Locate the cell with the specified text and output its [X, Y] center coordinate. 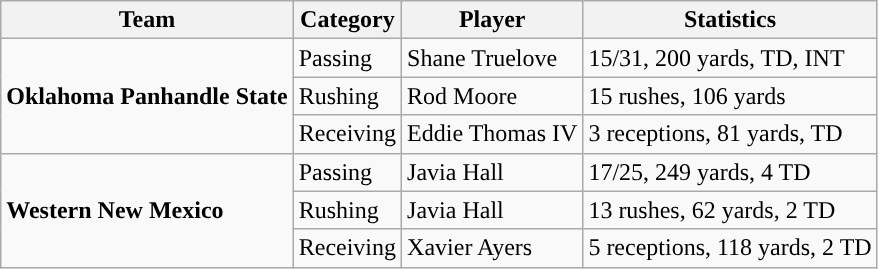
3 receptions, 81 yards, TD [730, 134]
Player [492, 20]
Western New Mexico [147, 210]
5 receptions, 118 yards, 2 TD [730, 248]
17/25, 249 yards, 4 TD [730, 172]
Eddie Thomas IV [492, 134]
Shane Truelove [492, 58]
15/31, 200 yards, TD, INT [730, 58]
Category [347, 20]
Team [147, 20]
Rod Moore [492, 96]
Xavier Ayers [492, 248]
13 rushes, 62 yards, 2 TD [730, 210]
Oklahoma Panhandle State [147, 96]
Statistics [730, 20]
15 rushes, 106 yards [730, 96]
